Output the (X, Y) coordinate of the center of the cell containing the given text.  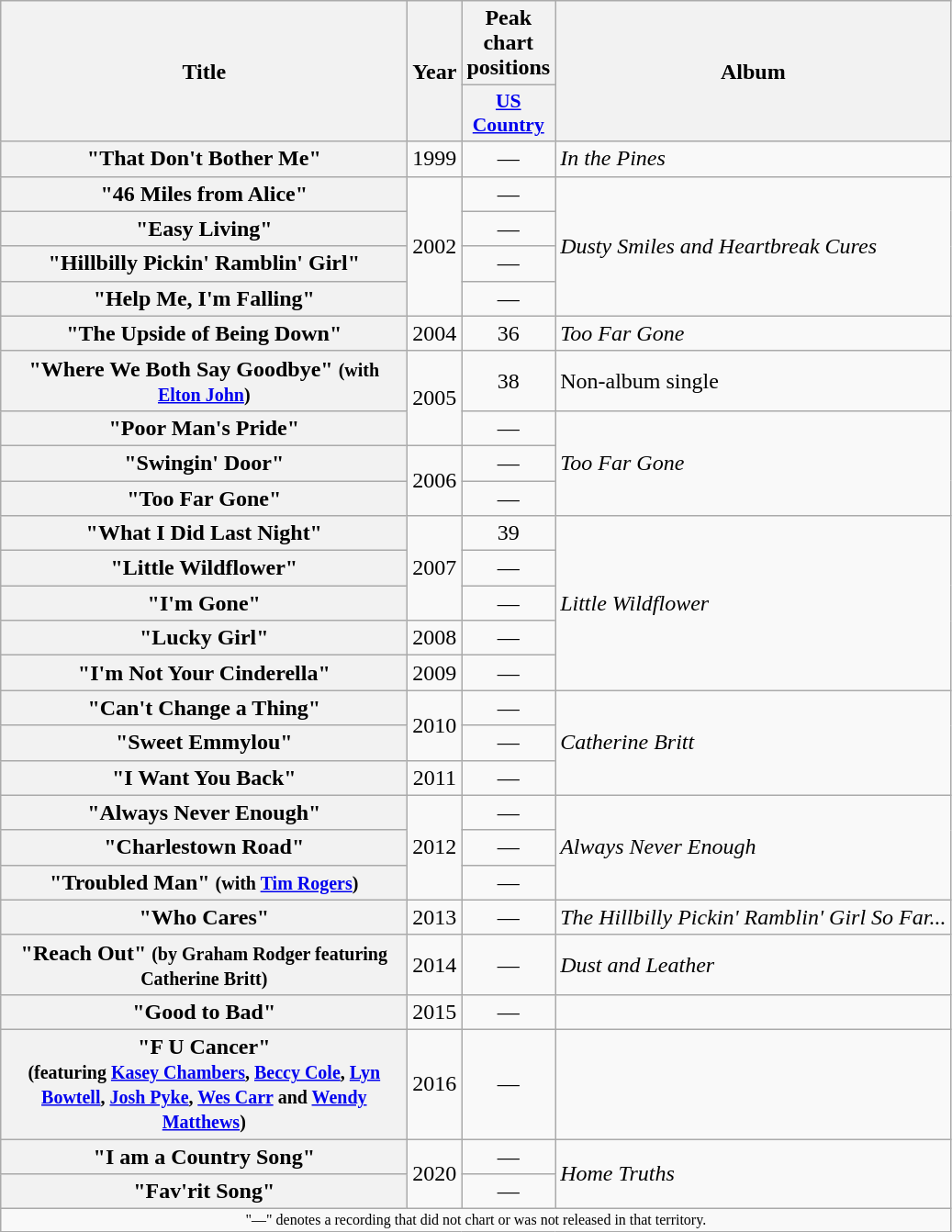
"46 Miles from Alice" (204, 194)
Catherine Britt (753, 743)
2013 (435, 917)
"I am a Country Song" (204, 1156)
2008 (435, 638)
Peak chart positions (509, 43)
"Too Far Gone" (204, 498)
"Troubled Man" (with Tim Rogers) (204, 882)
2009 (435, 673)
"I Want You Back" (204, 778)
"I'm Gone" (204, 603)
36 (509, 333)
"Lucky Girl" (204, 638)
"Good to Bad" (204, 1012)
"F U Cancer" (featuring Kasey Chambers, Beccy Cole, Lyn Bowtell, Josh Pyke, Wes Carr and Wendy Matthews) (204, 1083)
"—" denotes a recording that did not chart or was not released in that territory. (476, 1220)
"Help Me, I'm Falling" (204, 298)
1999 (435, 159)
"Poor Man's Pride" (204, 428)
"Where We Both Say Goodbye" (with Elton John) (204, 380)
"Charlestown Road" (204, 847)
"Can't Change a Thing" (204, 708)
"That Don't Bother Me" (204, 159)
Title (204, 72)
"Fav'rit Song" (204, 1192)
Album (753, 72)
"Always Never Enough" (204, 812)
2020 (435, 1173)
38 (509, 380)
Always Never Enough (753, 847)
Little Wildflower (753, 603)
Dusty Smiles and Heartbreak Cures (753, 246)
Year (435, 72)
2002 (435, 246)
Home Truths (753, 1173)
2004 (435, 333)
"Sweet Emmylou" (204, 743)
The Hillbilly Pickin' Ramblin' Girl So Far... (753, 917)
2012 (435, 847)
US Country (509, 114)
2006 (435, 480)
2010 (435, 725)
In the Pines (753, 159)
"The Upside of Being Down" (204, 333)
"Reach Out" (by Graham Rodger featuring Catherine Britt) (204, 964)
39 (509, 533)
2007 (435, 568)
"What I Did Last Night" (204, 533)
Dust and Leather (753, 964)
"Easy Living" (204, 229)
2005 (435, 398)
2011 (435, 778)
2016 (435, 1083)
"Little Wildflower" (204, 568)
2014 (435, 964)
"Swingin' Door" (204, 463)
"Who Cares" (204, 917)
"I'm Not Your Cinderella" (204, 673)
"Hillbilly Pickin' Ramblin' Girl" (204, 263)
Non-album single (753, 380)
2015 (435, 1012)
